Pinpoint the cell where the given text exists, returning its [X, Y] midpoint coordinate. 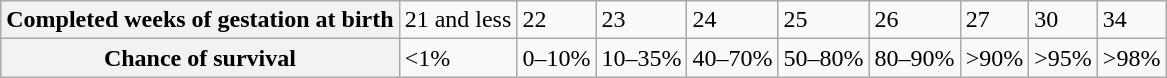
34 [1132, 20]
25 [824, 20]
50–80% [824, 58]
80–90% [914, 58]
>98% [1132, 58]
21 and less [458, 20]
24 [732, 20]
22 [556, 20]
23 [642, 20]
10–35% [642, 58]
Completed weeks of gestation at birth [200, 20]
27 [994, 20]
30 [1064, 20]
40–70% [732, 58]
>90% [994, 58]
26 [914, 20]
0–10% [556, 58]
>95% [1064, 58]
Chance of survival [200, 58]
<1% [458, 58]
